Locate the cell with the specified text and output its [x, y] center coordinate. 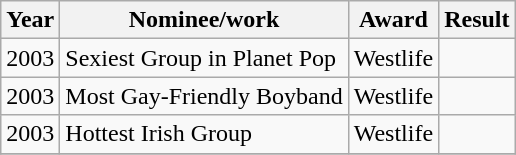
Nominee/work [204, 20]
Year [30, 20]
Award [393, 20]
Hottest Irish Group [204, 134]
Most Gay-Friendly Boyband [204, 96]
Sexiest Group in Planet Pop [204, 58]
Result [477, 20]
